Search for the cell housing the specified text and yield its [X, Y] center coordinate. 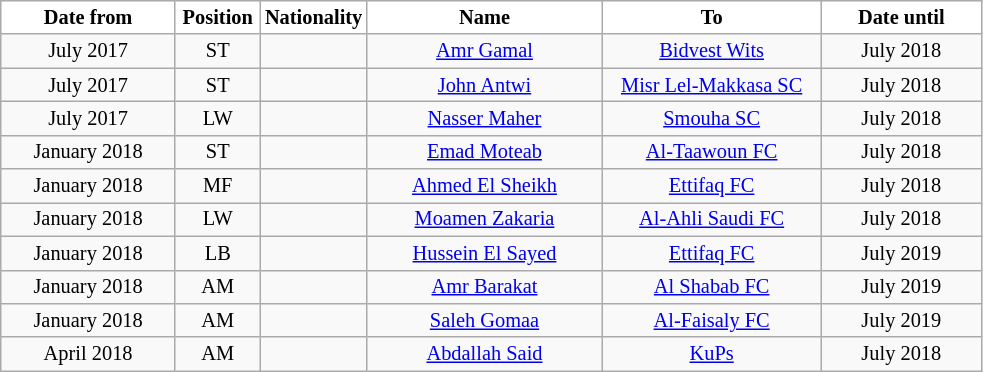
Al Shabab FC [712, 287]
Amr Gamal [484, 51]
Moamen Zakaria [484, 219]
KuPs [712, 354]
Hussein El Sayed [484, 253]
April 2018 [88, 354]
Emad Moteab [484, 152]
Bidvest Wits [712, 51]
Nationality [314, 17]
Al-Ahli Saudi FC [712, 219]
Al-Faisaly FC [712, 320]
Smouha SC [712, 118]
Date from [88, 17]
Abdallah Said [484, 354]
John Antwi [484, 85]
Date until [901, 17]
Position [218, 17]
To [712, 17]
Al-Taawoun FC [712, 152]
Misr Lel-Makkasa SC [712, 85]
Saleh Gomaa [484, 320]
Name [484, 17]
LB [218, 253]
MF [218, 186]
Nasser Maher [484, 118]
Amr Barakat [484, 287]
Ahmed El Sheikh [484, 186]
